From the cell containing the given text, extract its center point as [X, Y] coordinate. 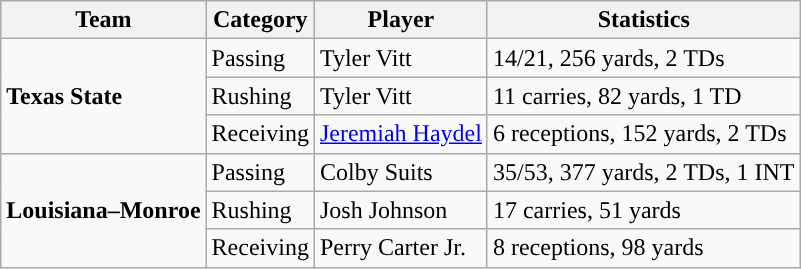
Jeremiah Haydel [400, 134]
Colby Suits [400, 172]
Category [260, 20]
Player [400, 20]
Louisiana–Monroe [104, 210]
Josh Johnson [400, 210]
8 receptions, 98 yards [644, 248]
17 carries, 51 yards [644, 210]
Texas State [104, 96]
35/53, 377 yards, 2 TDs, 1 INT [644, 172]
Team [104, 20]
14/21, 256 yards, 2 TDs [644, 58]
6 receptions, 152 yards, 2 TDs [644, 134]
11 carries, 82 yards, 1 TD [644, 96]
Perry Carter Jr. [400, 248]
Statistics [644, 20]
